Detect which cell encompasses the target text, then output its (x, y) center coordinate. 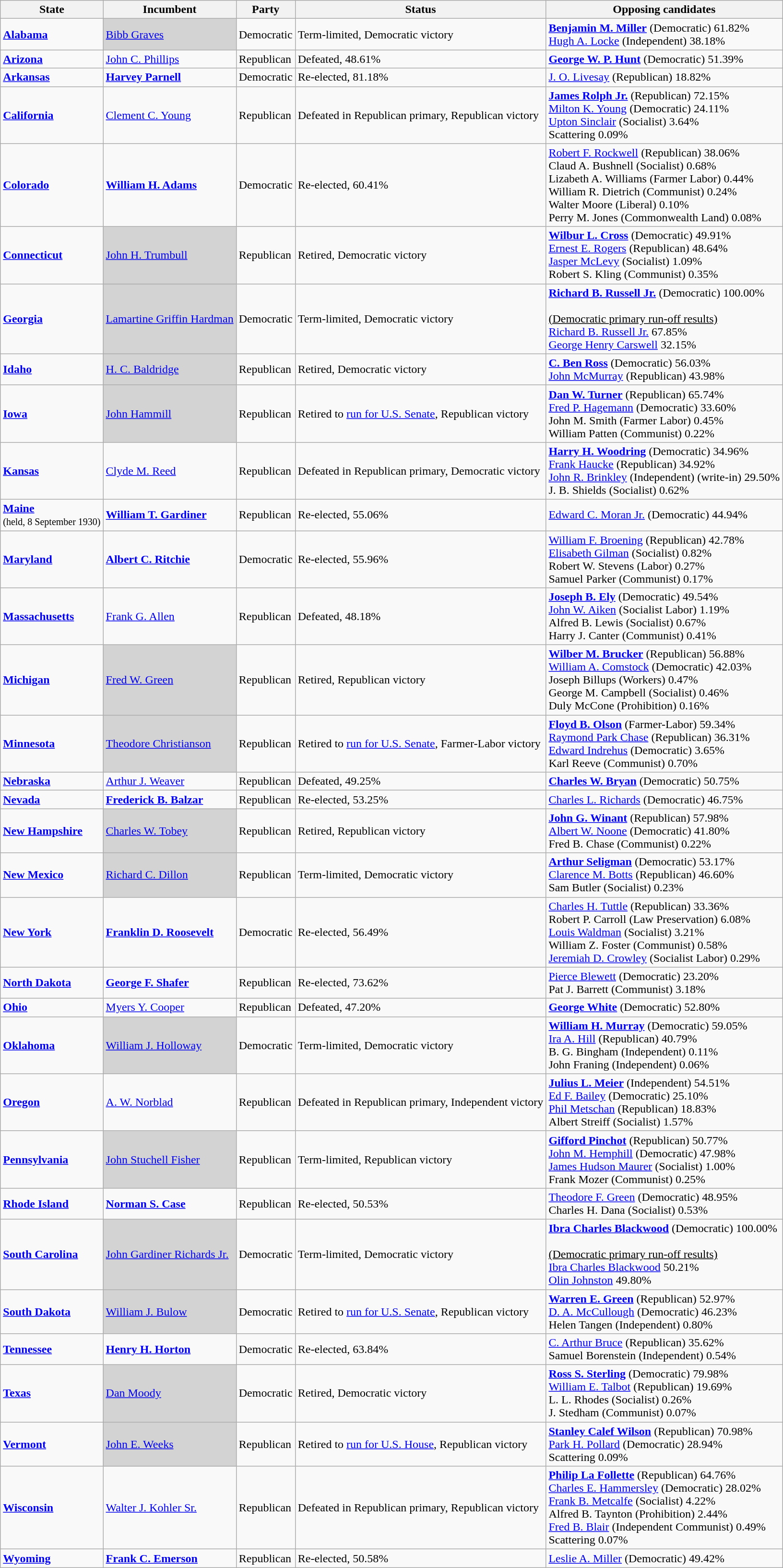
New Mexico (52, 875)
Arthur J. Weaver (170, 781)
Albert C. Ritchie (170, 560)
Franklin D. Roosevelt (170, 932)
South Carolina (52, 1254)
Alabama (52, 35)
William F. Broening (Republican) 42.78%Elisabeth Gilman (Socialist) 0.82%Robert W. Stevens (Labor) 0.27%Samuel Parker (Communist) 0.17% (664, 560)
Frederick B. Balzar (170, 800)
Julius L. Meier (Independent) 54.51%Ed F. Bailey (Democratic) 25.10%Phil Metschan (Republican) 18.83%Albert Streiff (Socialist) 1.57% (664, 1102)
Iowa (52, 414)
Charles W. Tobey (170, 831)
Colorado (52, 185)
Party (266, 10)
Maine(held, 8 September 1930) (52, 515)
Wisconsin (52, 1508)
Benjamin M. Miller (Democratic) 61.82%Hugh A. Locke (Independent) 38.18% (664, 35)
James Rolph Jr. (Republican) 72.15%Milton K. Young (Democratic) 24.11%Upton Sinclair (Socialist) 3.64%Scattering 0.09% (664, 115)
Edward C. Moran Jr. (Democratic) 44.94% (664, 515)
New York (52, 932)
Retired to run for U.S. House, Republican victory (420, 1444)
Walter J. Kohler Sr. (170, 1508)
Arthur Seligman (Democratic) 53.17%Clarence M. Botts (Republican) 46.60%Sam Butler (Socialist) 0.23% (664, 875)
George F. Shafer (170, 983)
Defeated, 48.18% (420, 616)
Harvey Parnell (170, 77)
Nebraska (52, 781)
Myers Y. Cooper (170, 1007)
Rhode Island (52, 1204)
Texas (52, 1394)
Clement C. Young (170, 115)
Floyd B. Olson (Farmer-Labor) 59.34%Raymond Park Chase (Republican) 36.31%Edward Indrehus (Democratic) 3.65%Karl Reeve (Communist) 0.70% (664, 744)
Oregon (52, 1102)
Frank G. Allen (170, 616)
Re-elected, 60.41% (420, 185)
South Dakota (52, 1311)
Defeated, 48.61% (420, 59)
Defeated in Republican primary, Independent victory (420, 1102)
Leslie A. Miller (Democratic) 49.42% (664, 1558)
Wilbur L. Cross (Democratic) 49.91%Ernest E. Rogers (Republican) 48.64%Jasper McLevy (Socialist) 1.09%Robert S. Kling (Communist) 0.35% (664, 255)
Re-elected, 55.96% (420, 560)
Term-limited, Republican victory (420, 1160)
Henry H. Horton (170, 1350)
Re-elected, 50.58% (420, 1558)
George W. P. Hunt (Democratic) 51.39% (664, 59)
C. Ben Ross (Democratic) 56.03%John McMurray (Republican) 43.98% (664, 370)
John C. Phillips (170, 59)
Theodore F. Green (Democratic) 48.95%Charles H. Dana (Socialist) 0.53% (664, 1204)
Re-elected, 63.84% (420, 1350)
Ross S. Sterling (Democratic) 79.98%William E. Talbot (Republican) 19.69%L. L. Rhodes (Socialist) 0.26%J. Stedham (Communist) 0.07% (664, 1394)
Re-elected, 81.18% (420, 77)
Frank C. Emerson (170, 1558)
Re-elected, 53.25% (420, 800)
Arkansas (52, 77)
William H. Murray (Democratic) 59.05%Ira A. Hill (Republican) 40.79%B. G. Bingham (Independent) 0.11%John Franing (Independent) 0.06% (664, 1045)
A. W. Norblad (170, 1102)
Pierce Blewett (Democratic) 23.20%Pat J. Barrett (Communist) 3.18% (664, 983)
Opposing candidates (664, 10)
North Dakota (52, 983)
Arizona (52, 59)
Tennessee (52, 1350)
Ibra Charles Blackwood (Democratic) 100.00%(Democratic primary run-off results)Ibra Charles Blackwood 50.21%Olin Johnston 49.80% (664, 1254)
William J. Holloway (170, 1045)
John H. Trumbull (170, 255)
Pennsylvania (52, 1160)
Harry H. Woodring (Democratic) 34.96%Frank Haucke (Republican) 34.92%John R. Brinkley (Independent) (write-in) 29.50%J. B. Shields (Socialist) 0.62% (664, 470)
Michigan (52, 680)
Charles L. Richards (Democratic) 46.75% (664, 800)
Kansas (52, 470)
Dan Moody (170, 1394)
Incumbent (170, 10)
H. C. Baldridge (170, 370)
Re-elected, 50.53% (420, 1204)
John Hammill (170, 414)
Warren E. Green (Republican) 52.97%D. A. McCullough (Democratic) 46.23%Helen Tangen (Independent) 0.80% (664, 1311)
Re-elected, 56.49% (420, 932)
Bibb Graves (170, 35)
Wyoming (52, 1558)
Re-elected, 73.62% (420, 983)
John Stuchell Fisher (170, 1160)
Defeated, 47.20% (420, 1007)
Oklahoma (52, 1045)
C. Arthur Bruce (Republican) 35.62%Samuel Borenstein (Independent) 0.54% (664, 1350)
New Hampshire (52, 831)
Gifford Pinchot (Republican) 50.77%John M. Hemphill (Democratic) 47.98%James Hudson Maurer (Socialist) 1.00%Frank Mozer (Communist) 0.25% (664, 1160)
John G. Winant (Republican) 57.98%Albert W. Noone (Democratic) 41.80%Fred B. Chase (Communist) 0.22% (664, 831)
Norman S. Case (170, 1204)
William J. Bulow (170, 1311)
Maryland (52, 560)
Connecticut (52, 255)
Status (420, 10)
Dan W. Turner (Republican) 65.74%Fred P. Hagemann (Democratic) 33.60%John M. Smith (Farmer Labor) 0.45%William Patten (Communist) 0.22% (664, 414)
William T. Gardiner (170, 515)
Stanley Calef Wilson (Republican) 70.98%Park H. Pollard (Democratic) 28.94%Scattering 0.09% (664, 1444)
Defeated, 49.25% (420, 781)
Theodore Christianson (170, 744)
George White (Democratic) 52.80% (664, 1007)
William H. Adams (170, 185)
John Gardiner Richards Jr. (170, 1254)
State (52, 10)
California (52, 115)
Defeated in Republican primary, Democratic victory (420, 470)
Ohio (52, 1007)
Fred W. Green (170, 680)
Charles W. Bryan (Democratic) 50.75% (664, 781)
Vermont (52, 1444)
Clyde M. Reed (170, 470)
Georgia (52, 319)
Nevada (52, 800)
Retired to run for U.S. Senate, Farmer-Labor victory (420, 744)
Minnesota (52, 744)
Joseph B. Ely (Democratic) 49.54%John W. Aiken (Socialist Labor) 1.19%Alfred B. Lewis (Socialist) 0.67%Harry J. Canter (Communist) 0.41% (664, 616)
J. O. Livesay (Republican) 18.82% (664, 77)
Richard C. Dillon (170, 875)
Lamartine Griffin Hardman (170, 319)
Idaho (52, 370)
John E. Weeks (170, 1444)
Massachusetts (52, 616)
Richard B. Russell Jr. (Democratic) 100.00%(Democratic primary run-off results)Richard B. Russell Jr. 67.85%George Henry Carswell 32.15% (664, 319)
Re-elected, 55.06% (420, 515)
